Find where the given text appears and provide that cell's center as [x, y] coordinate. 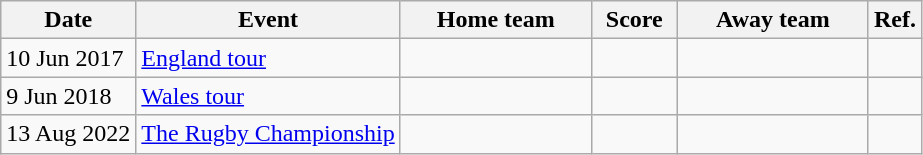
9 Jun 2018 [68, 96]
Wales tour [268, 96]
England tour [268, 58]
Home team [496, 20]
Event [268, 20]
10 Jun 2017 [68, 58]
Date [68, 20]
13 Aug 2022 [68, 134]
Score [634, 20]
The Rugby Championship [268, 134]
Ref. [894, 20]
Away team [772, 20]
